Locate the cell with the specified text and output its (X, Y) center coordinate. 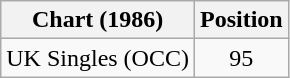
Position (241, 20)
UK Singles (OCC) (98, 58)
95 (241, 58)
Chart (1986) (98, 20)
